Return the (X, Y) coordinate for the center point of the cell that contains the specified text.  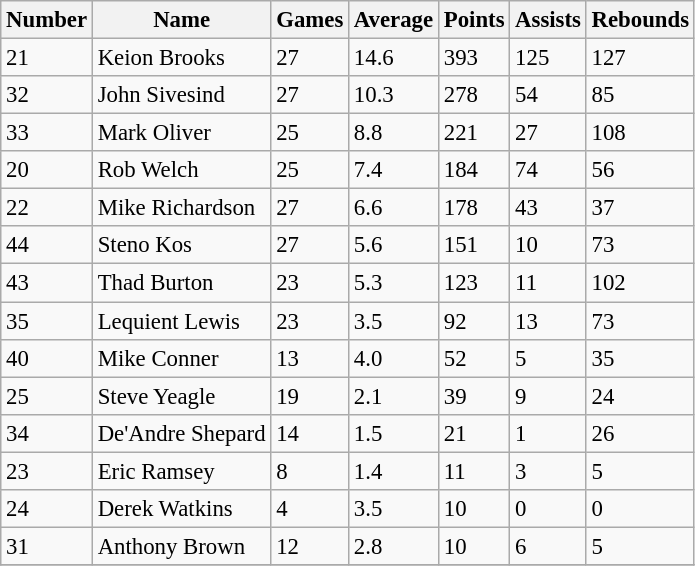
Mike Conner (182, 358)
Games (310, 20)
Average (394, 20)
14.6 (394, 58)
125 (548, 58)
37 (640, 208)
184 (474, 170)
102 (640, 283)
40 (47, 358)
33 (47, 133)
108 (640, 133)
151 (474, 245)
Assists (548, 20)
123 (474, 283)
Name (182, 20)
Rebounds (640, 20)
Keion Brooks (182, 58)
Steve Yeagle (182, 396)
6 (548, 546)
5.3 (394, 283)
19 (310, 396)
74 (548, 170)
Lequient Lewis (182, 321)
9 (548, 396)
Points (474, 20)
Number (47, 20)
Eric Ramsey (182, 471)
56 (640, 170)
92 (474, 321)
8.8 (394, 133)
34 (47, 433)
10.3 (394, 95)
4 (310, 509)
221 (474, 133)
Mike Richardson (182, 208)
Derek Watkins (182, 509)
54 (548, 95)
393 (474, 58)
127 (640, 58)
1.4 (394, 471)
278 (474, 95)
20 (47, 170)
1 (548, 433)
39 (474, 396)
5.6 (394, 245)
26 (640, 433)
52 (474, 358)
De'Andre Shepard (182, 433)
Mark Oliver (182, 133)
Anthony Brown (182, 546)
2.8 (394, 546)
2.1 (394, 396)
12 (310, 546)
14 (310, 433)
178 (474, 208)
32 (47, 95)
8 (310, 471)
4.0 (394, 358)
John Sivesind (182, 95)
3 (548, 471)
Rob Welch (182, 170)
31 (47, 546)
22 (47, 208)
Steno Kos (182, 245)
6.6 (394, 208)
1.5 (394, 433)
85 (640, 95)
Thad Burton (182, 283)
7.4 (394, 170)
44 (47, 245)
